Pinpoint the cell where the given text exists, returning its (x, y) midpoint coordinate. 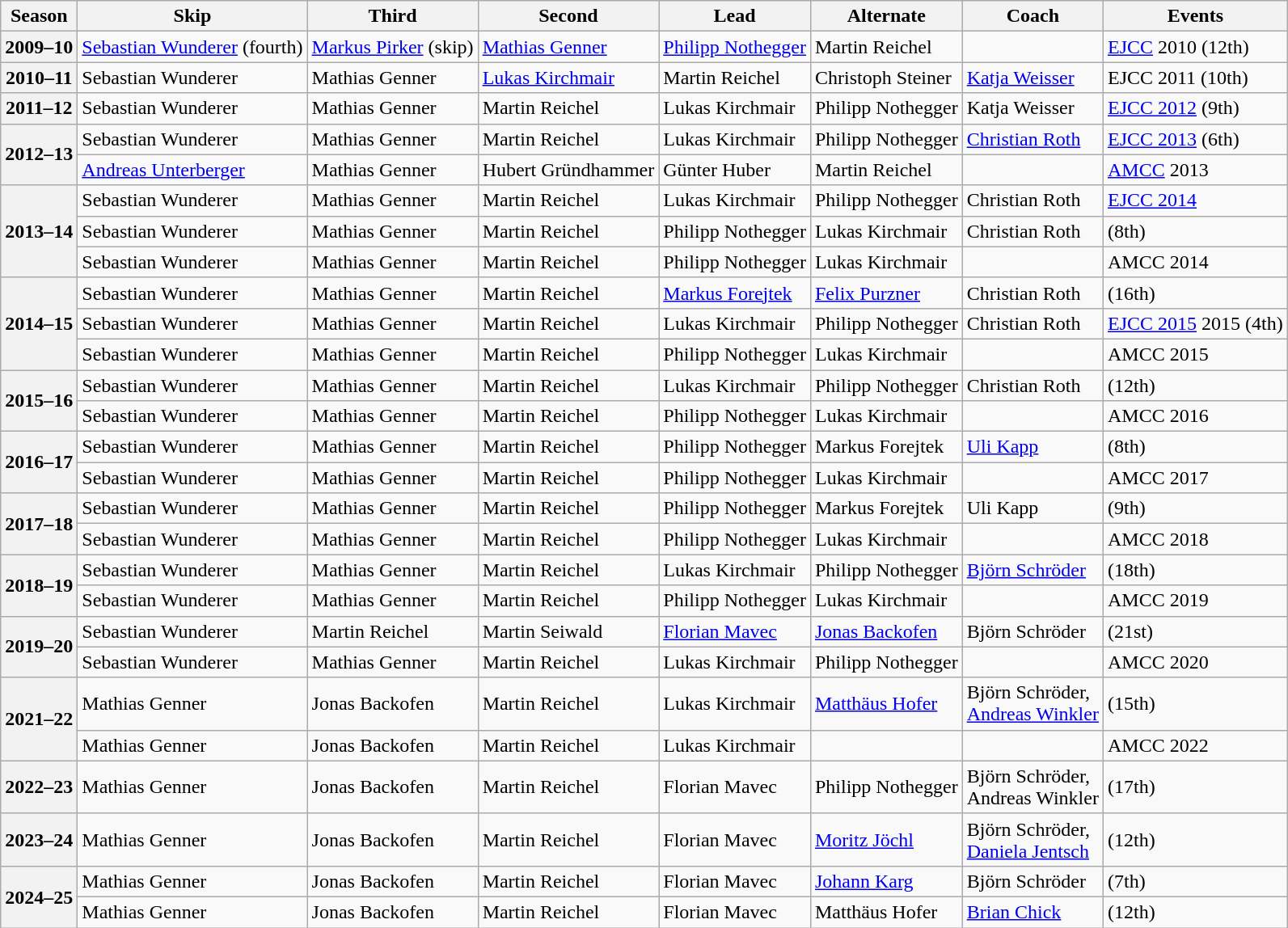
AMCC 2020 (1195, 662)
2011–12 (39, 108)
EJCC 2010 (12th) (1195, 47)
Third (393, 16)
(17th) (1195, 787)
2013–14 (39, 231)
AMCC 2022 (1195, 745)
Martin Seiwald (568, 631)
Felix Purzner (886, 293)
EJCC 2011 (10th) (1195, 78)
2021–22 (39, 719)
(16th) (1195, 293)
Season (39, 16)
2010–11 (39, 78)
EJCC 2013 (6th) (1195, 139)
(9th) (1195, 508)
2019–20 (39, 647)
2012–13 (39, 154)
Hubert Gründhammer (568, 170)
EJCC 2012 (9th) (1195, 108)
EJCC 2015 2015 (4th) (1195, 323)
2024–25 (39, 896)
(15th) (1195, 703)
Brian Chick (1033, 912)
AMCC 2017 (1195, 478)
2023–24 (39, 839)
AMCC 2018 (1195, 539)
EJCC 2014 (1195, 200)
2016–17 (39, 462)
AMCC 2014 (1195, 262)
Second (568, 16)
Events (1195, 16)
Andreas Unterberger (192, 170)
2014–15 (39, 323)
Christoph Steiner (886, 78)
(21st) (1195, 631)
(7th) (1195, 881)
2018–19 (39, 585)
AMCC 2013 (1195, 170)
Alternate (886, 16)
2009–10 (39, 47)
(18th) (1195, 570)
Lead (735, 16)
Skip (192, 16)
Günter Huber (735, 170)
Coach (1033, 16)
Johann Karg (886, 881)
Moritz Jöchl (886, 839)
AMCC 2015 (1195, 354)
AMCC 2016 (1195, 416)
Björn Schröder,Daniela Jentsch (1033, 839)
AMCC 2019 (1195, 601)
2017–18 (39, 524)
Sebastian Wunderer (fourth) (192, 47)
2022–23 (39, 787)
Markus Pirker (skip) (393, 47)
2015–16 (39, 401)
